From the cell containing the given text, extract its center point as [x, y] coordinate. 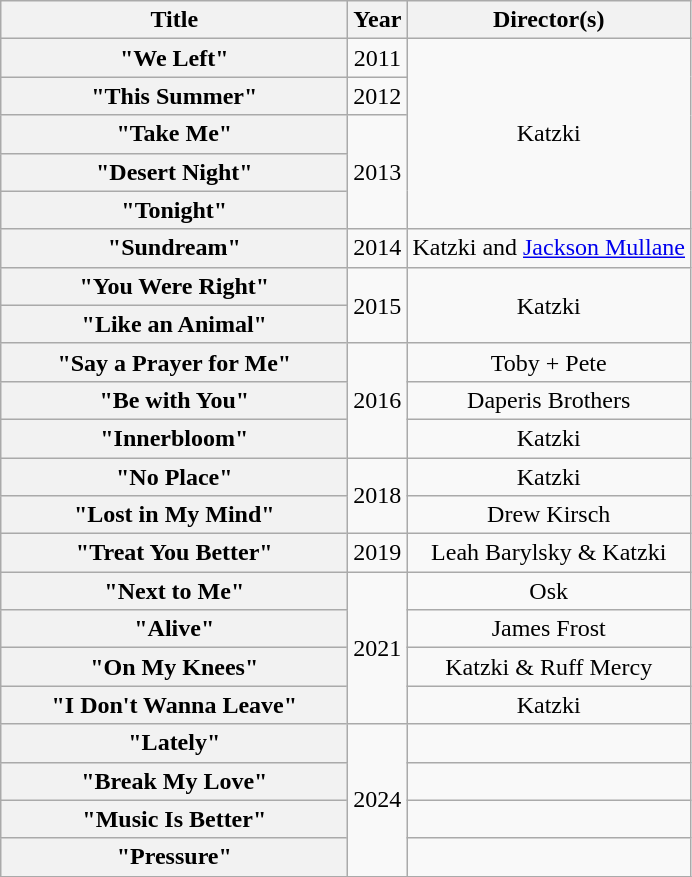
"Desert Night" [174, 172]
"Lately" [174, 743]
2018 [378, 496]
2016 [378, 400]
2015 [378, 305]
2014 [378, 248]
"Like an Animal" [174, 324]
"Break My Love" [174, 781]
"Say a Prayer for Me" [174, 362]
Leah Barylsky & Katzki [549, 553]
2019 [378, 553]
Year [378, 20]
"On My Knees" [174, 667]
Director(s) [549, 20]
"Tonight" [174, 210]
"No Place" [174, 477]
"Lost in My Mind" [174, 515]
"This Summer" [174, 96]
"Treat You Better" [174, 553]
Katzki & Ruff Mercy [549, 667]
"Next to Me" [174, 591]
2011 [378, 58]
2021 [378, 648]
James Frost [549, 629]
2024 [378, 800]
Title [174, 20]
2012 [378, 96]
"You Were Right" [174, 286]
"Music Is Better" [174, 819]
"Take Me" [174, 134]
"Pressure" [174, 857]
Drew Kirsch [549, 515]
2013 [378, 172]
"Innerbloom" [174, 438]
Katzki and Jackson Mullane [549, 248]
Daperis Brothers [549, 400]
Toby + Pete [549, 362]
"Alive" [174, 629]
Osk [549, 591]
"We Left" [174, 58]
"I Don't Wanna Leave" [174, 705]
"Sundream" [174, 248]
"Be with You" [174, 400]
